Extract the (X, Y) coordinate from the center of the cell holding the provided text.  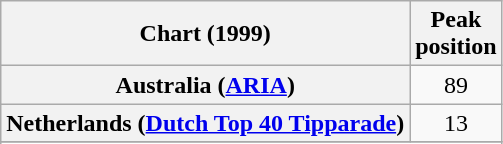
Chart (1999) (206, 34)
89 (456, 85)
13 (456, 123)
Netherlands (Dutch Top 40 Tipparade) (206, 123)
Australia (ARIA) (206, 85)
Peakposition (456, 34)
